Capture the cell that displays the provided text and extract its [X, Y] central coordinate. 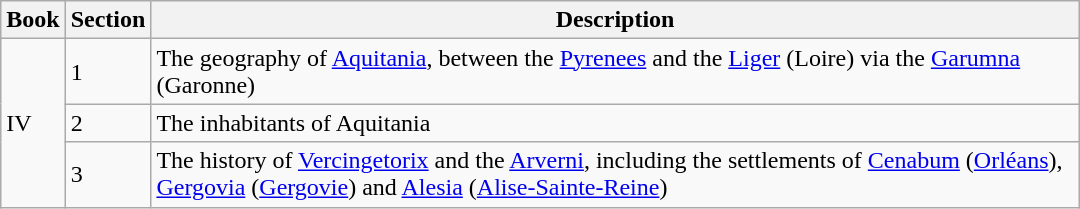
The inhabitants of Aquitania [615, 123]
Book [33, 20]
3 [108, 174]
Description [615, 20]
2 [108, 123]
The geography of Aquitania, between the Pyrenees and the Liger (Loire) via the Garumna (Garonne) [615, 72]
1 [108, 72]
The history of Vercingetorix and the Arverni, including the settlements of Cenabum (Orléans), Gergovia (Gergovie) and Alesia (Alise-Sainte-Reine) [615, 174]
Section [108, 20]
IV [33, 123]
